Return (X, Y) of the center of cell containing provided text 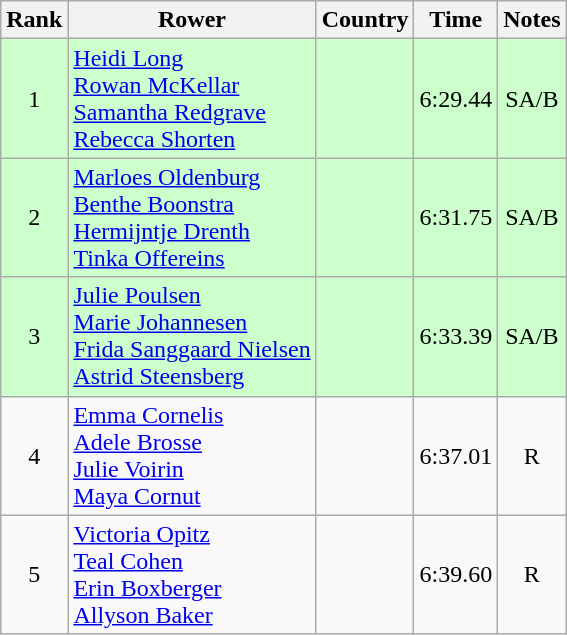
6:29.44 (456, 98)
Notes (532, 20)
5 (34, 574)
Rank (34, 20)
2 (34, 218)
Rower (192, 20)
Time (456, 20)
1 (34, 98)
4 (34, 456)
Marloes OldenburgBenthe BoonstraHermijntje DrenthTinka Offereins (192, 218)
Julie PoulsenMarie JohannesenFrida Sanggaard NielsenAstrid Steensberg (192, 336)
Heidi LongRowan McKellarSamantha RedgraveRebecca Shorten (192, 98)
Country (365, 20)
6:39.60 (456, 574)
6:33.39 (456, 336)
Emma CornelisAdele BrosseJulie VoirinMaya Cornut (192, 456)
3 (34, 336)
6:37.01 (456, 456)
6:31.75 (456, 218)
Victoria OpitzTeal CohenErin BoxbergerAllyson Baker (192, 574)
